Scan for the cell matching the given text and deliver its [x, y] coordinate at center. 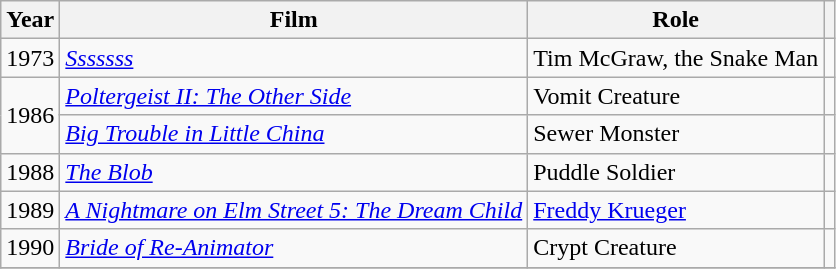
Sewer Monster [676, 134]
A Nightmare on Elm Street 5: The Dream Child [294, 210]
Role [676, 20]
Film [294, 20]
1986 [30, 115]
Big Trouble in Little China [294, 134]
1988 [30, 172]
Freddy Krueger [676, 210]
Vomit Creature [676, 96]
1989 [30, 210]
Sssssss [294, 58]
The Blob [294, 172]
Year [30, 20]
Crypt Creature [676, 248]
Bride of Re-Animator [294, 248]
1990 [30, 248]
1973 [30, 58]
Tim McGraw, the Snake Man [676, 58]
Poltergeist II: The Other Side [294, 96]
Puddle Soldier [676, 172]
